Locate the cell with the specified text and output its [X, Y] center coordinate. 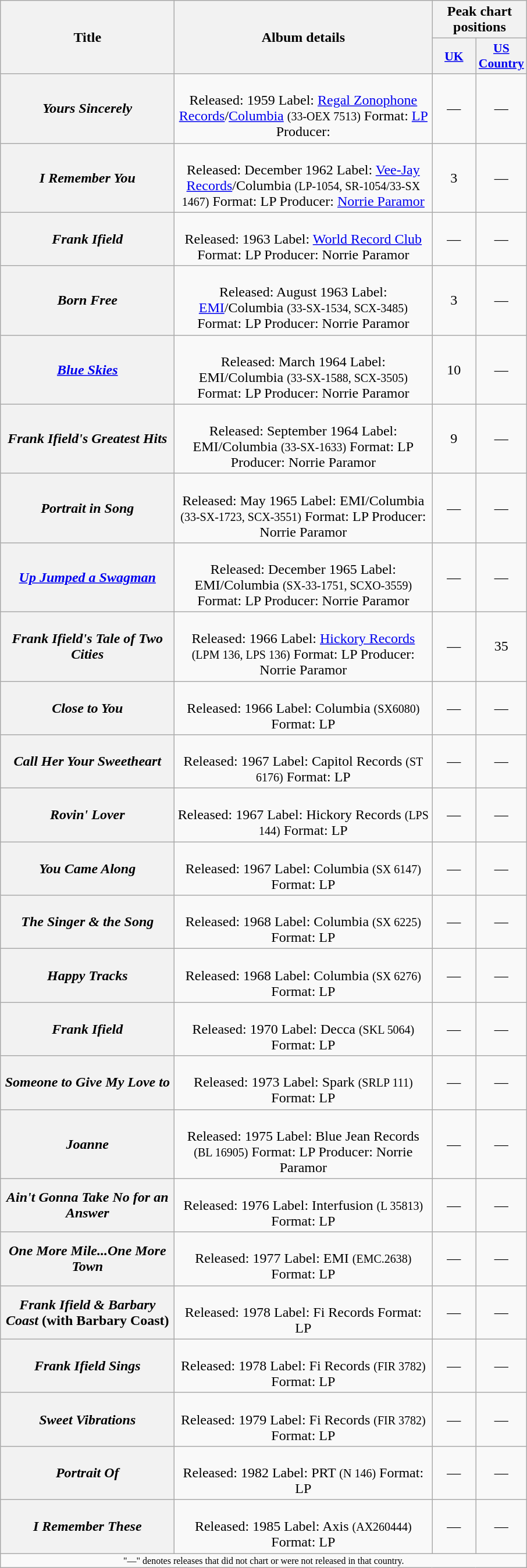
Released: May 1965 Label: EMI/Columbia (33-SX-1723, SCX-3551) Format: LP Producer: Norrie Paramor [304, 508]
Released: 1967 Label: Columbia (SX 6147) Format: LP [304, 869]
Released: 1977 Label: EMI (EMC.2638) Format: LP [304, 1259]
Yours Sincerely [87, 108]
US Country [501, 56]
Portrait Of [87, 1473]
Frank Ifield's Greatest Hits [87, 438]
Happy Tracks [87, 976]
Portrait in Song [87, 508]
35 [501, 647]
Released: August 1963 Label: EMI/Columbia (33-SX-1534, SCX-3485) Format: LP Producer: Norrie Paramor [304, 300]
Frank Ifield's Tale of Two Cities [87, 647]
Released: 1966 Label: Hickory Records (LPM 136, LPS 136) Format: LP Producer: Norrie Paramor [304, 647]
UK [454, 56]
Peak chart positions [479, 20]
The Singer & the Song [87, 922]
You Came Along [87, 869]
Call Her Your Sweetheart [87, 762]
Ain't Gonna Take No for an Answer [87, 1205]
9 [454, 438]
Released: December 1962 Label: Vee-Jay Records/Columbia (LP-1054, SR-1054/33-SX 1467) Format: LP Producer: Norrie Paramor [304, 178]
Released: 1968 Label: Columbia (SX 6276) Format: LP [304, 976]
Frank Ifield Sings [87, 1366]
Joanne [87, 1144]
Released: 1979 Label: Fi Records (FIR 3782) Format: LP [304, 1419]
Released: 1982 Label: PRT (N 146) Format: LP [304, 1473]
Released: September 1964 Label: EMI/Columbia (33-SX-1633) Format: LP Producer: Norrie Paramor [304, 438]
Someone to Give My Love to [87, 1083]
I Remember These [87, 1526]
Close to You [87, 708]
Released: March 1964 Label: EMI/Columbia (33-SX-1588, SCX-3505) Format: LP Producer: Norrie Paramor [304, 370]
Released: 1978 Label: Fi Records Format: LP [304, 1312]
10 [454, 370]
I Remember You [87, 178]
Released: 1970 Label: Decca (SKL 5064) Format: LP [304, 1029]
Released: 1968 Label: Columbia (SX 6225) Format: LP [304, 922]
Released: 1976 Label: Interfusion (L 35813) Format: LP [304, 1205]
"—" denotes releases that did not chart or were not released in that country. [264, 1560]
Released: 1973 Label: Spark (SRLP 111) Format: LP [304, 1083]
Up Jumped a Swagman [87, 577]
Released: December 1965 Label: EMI/Columbia (SX-33-1751, SCXO-3559) Format: LP Producer: Norrie Paramor [304, 577]
Frank Ifield & Barbary Coast (with Barbary Coast) [87, 1312]
One More Mile...One More Town [87, 1259]
Released: 1967 Label: Capitol Records (ST 6176) Format: LP [304, 762]
Born Free [87, 300]
Released: 1967 Label: Hickory Records (LPS 144) Format: LP [304, 815]
Released: 1975 Label: Blue Jean Records (BL 16905) Format: LP Producer: Norrie Paramor [304, 1144]
Released: 1959 Label: Regal Zonophone Records/Columbia (33-OEX 7513) Format: LP Producer: [304, 108]
Released: 1963 Label: World Record Club Format: LP Producer: Norrie Paramor [304, 239]
Rovin' Lover [87, 815]
Sweet Vibrations [87, 1419]
Released: 1966 Label: Columbia (SX6080) Format: LP [304, 708]
Released: 1985 Label: Axis (AX260444) Format: LP [304, 1526]
Title [87, 37]
Blue Skies [87, 370]
Album details [304, 37]
Released: 1978 Label: Fi Records (FIR 3782) Format: LP [304, 1366]
